Find where the given text appears and provide that cell's center as [x, y] coordinate. 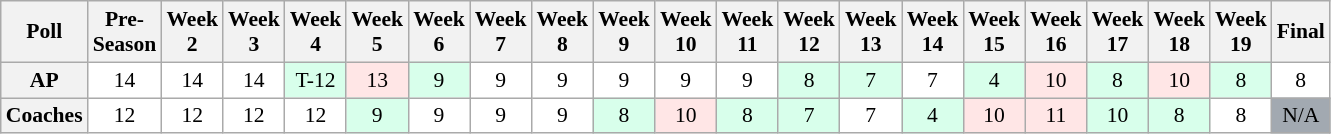
Week18 [1179, 32]
Week7 [501, 32]
Pre-Season [125, 32]
Week5 [377, 32]
Coaches [44, 116]
Final [1301, 32]
Week8 [562, 32]
Poll [44, 32]
Week3 [254, 32]
Week10 [686, 32]
Week15 [994, 32]
Week4 [316, 32]
AP [44, 80]
Week9 [624, 32]
Week12 [809, 32]
Week14 [933, 32]
Week2 [192, 32]
Week11 [748, 32]
T-12 [316, 80]
Week19 [1241, 32]
Week17 [1118, 32]
Week6 [439, 32]
Week16 [1056, 32]
13 [377, 80]
11 [1056, 116]
Week13 [871, 32]
N/A [1301, 116]
